Determine the (X, Y) coordinate at the center of the cell enclosing the given text.  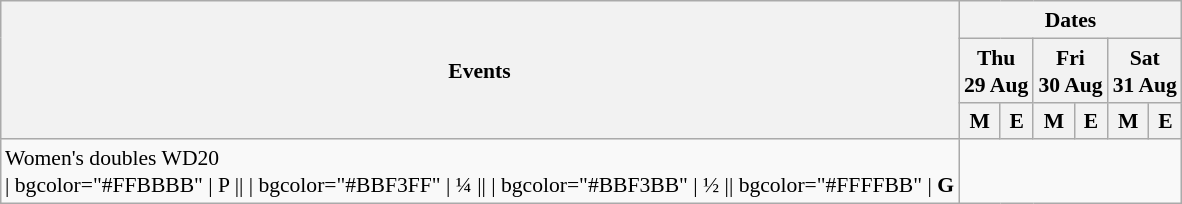
Thu29 Aug (996, 70)
Women's doubles WD20| bgcolor="#FFBBBB" | P || | bgcolor="#BBF3FF" | ¼ || | bgcolor="#BBF3BB" | ½ || bgcolor="#FFFFBB" | G (480, 171)
Fri30 Aug (1070, 70)
Events (480, 70)
Dates (1070, 20)
Sat31 Aug (1145, 70)
